Output the [X, Y] coordinate of the center of the cell containing the given text.  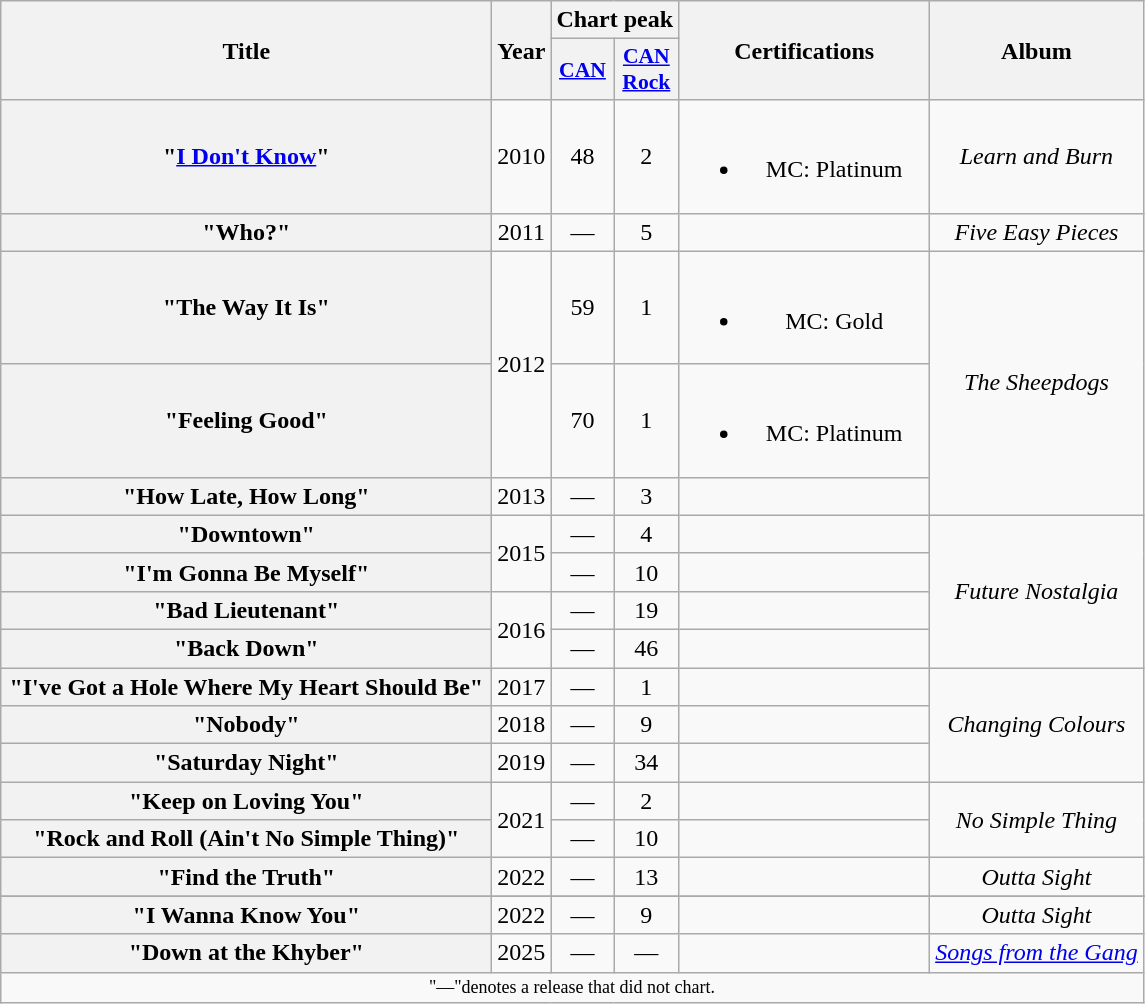
"I Wanna Know You" [246, 915]
70 [582, 420]
2025 [522, 953]
"—"denotes a release that did not chart. [572, 988]
Five Easy Pieces [1037, 232]
Chart peak [615, 20]
"Bad Lieutenant" [246, 610]
2015 [522, 553]
"Find the Truth" [246, 877]
46 [646, 648]
"Back Down" [246, 648]
34 [646, 763]
"Saturday Night" [246, 763]
Learn and Burn [1037, 156]
Year [522, 50]
Changing Colours [1037, 725]
"I'm Gonna Be Myself" [246, 572]
3 [646, 496]
5 [646, 232]
"Rock and Roll (Ain't No Simple Thing)" [246, 839]
2016 [522, 629]
2012 [522, 364]
2018 [522, 725]
19 [646, 610]
2013 [522, 496]
2010 [522, 156]
Title [246, 50]
"Who?" [246, 232]
"The Way It Is" [246, 308]
"Downtown" [246, 534]
CANRock [646, 70]
No Simple Thing [1037, 820]
2021 [522, 820]
2017 [522, 687]
59 [582, 308]
Songs from the Gang [1037, 953]
"How Late, How Long" [246, 496]
4 [646, 534]
CAN [582, 70]
"Down at the Khyber" [246, 953]
Certifications [804, 50]
The Sheepdogs [1037, 383]
Album [1037, 50]
MC: Gold [804, 308]
"Feeling Good" [246, 420]
48 [582, 156]
13 [646, 877]
2011 [522, 232]
Future Nostalgia [1037, 591]
"I've Got a Hole Where My Heart Should Be" [246, 687]
"Keep on Loving You" [246, 801]
"I Don't Know" [246, 156]
"Nobody" [246, 725]
2019 [522, 763]
